Output the (X, Y) coordinate of the center of the cell containing the given text.  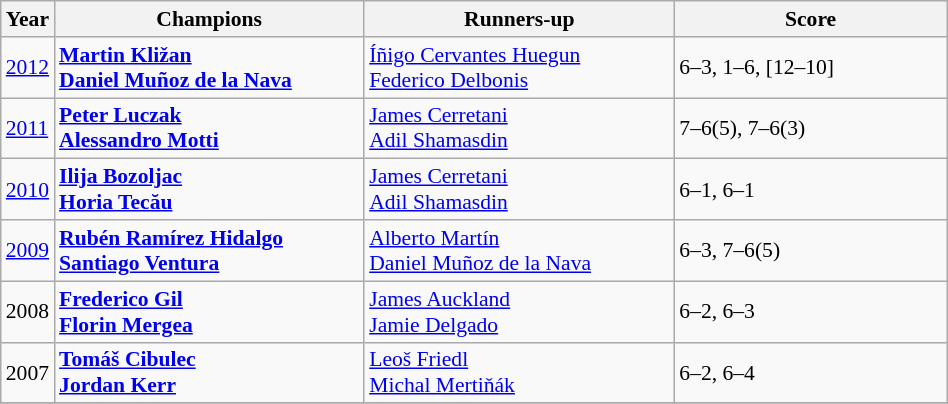
6–1, 6–1 (810, 190)
2008 (28, 312)
Rubén Ramírez Hidalgo Santiago Ventura (209, 250)
Leoš Friedl Michal Mertiňák (519, 372)
2009 (28, 250)
6–3, 7–6(5) (810, 250)
Íñigo Cervantes Huegun Federico Delbonis (519, 68)
6–2, 6–3 (810, 312)
Runners-up (519, 19)
6–2, 6–4 (810, 372)
Peter Luczak Alessandro Motti (209, 128)
2007 (28, 372)
Frederico Gil Florin Mergea (209, 312)
Tomáš Cibulec Jordan Kerr (209, 372)
Martin Kližan Daniel Muñoz de la Nava (209, 68)
James Auckland Jamie Delgado (519, 312)
Year (28, 19)
2010 (28, 190)
Score (810, 19)
Alberto Martín Daniel Muñoz de la Nava (519, 250)
7–6(5), 7–6(3) (810, 128)
Ilija Bozoljac Horia Tecău (209, 190)
2011 (28, 128)
6–3, 1–6, [12–10] (810, 68)
Champions (209, 19)
2012 (28, 68)
